Output the (x, y) coordinate of the center of the cell containing the given text.  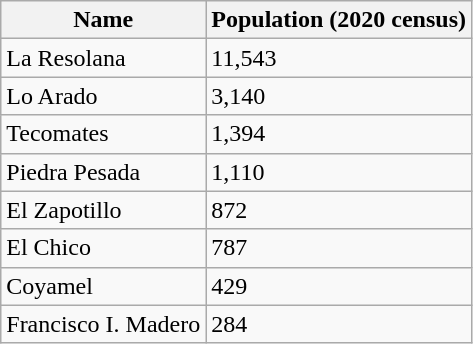
3,140 (339, 96)
1,394 (339, 134)
Tecomates (104, 134)
El Chico (104, 248)
872 (339, 210)
Population (2020 census) (339, 20)
Coyamel (104, 286)
Piedra Pesada (104, 172)
429 (339, 286)
La Resolana (104, 58)
11,543 (339, 58)
284 (339, 324)
Francisco I. Madero (104, 324)
Name (104, 20)
787 (339, 248)
El Zapotillo (104, 210)
Lo Arado (104, 96)
1,110 (339, 172)
